Identify which cell holds the provided text, then report its [X, Y] central coordinate. 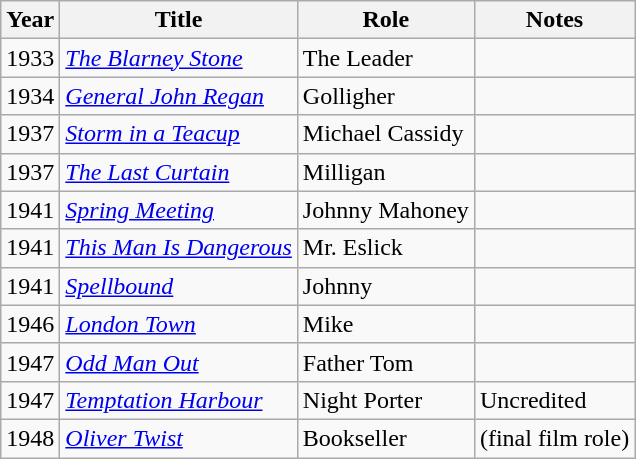
Golligher [386, 96]
Bookseller [386, 438]
1946 [30, 324]
Father Tom [386, 362]
1948 [30, 438]
Spring Meeting [179, 210]
Johnny Mahoney [386, 210]
The Last Curtain [179, 172]
The Leader [386, 58]
Uncredited [554, 400]
(final film role) [554, 438]
1934 [30, 96]
The Blarney Stone [179, 58]
General John Regan [179, 96]
1933 [30, 58]
Mike [386, 324]
Year [30, 20]
London Town [179, 324]
Title [179, 20]
Storm in a Teacup [179, 134]
Milligan [386, 172]
Role [386, 20]
Johnny [386, 286]
Mr. Eslick [386, 248]
This Man Is Dangerous [179, 248]
Michael Cassidy [386, 134]
Spellbound [179, 286]
Notes [554, 20]
Oliver Twist [179, 438]
Night Porter [386, 400]
Odd Man Out [179, 362]
Temptation Harbour [179, 400]
